For the text-containing cell, return its midpoint in [X, Y] coordinate format. 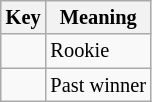
Past winner [98, 85]
Meaning [98, 17]
Key [24, 17]
Rookie [98, 51]
